Extract the [x, y] coordinate from the center of the cell holding the provided text.  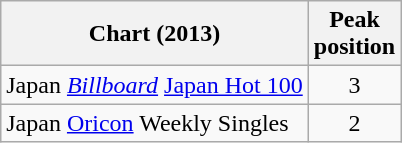
3 [354, 85]
Peakposition [354, 34]
2 [354, 123]
Japan Billboard Japan Hot 100 [155, 85]
Chart (2013) [155, 34]
Japan Oricon Weekly Singles [155, 123]
